Pinpoint the cell where the given text exists, returning its [X, Y] midpoint coordinate. 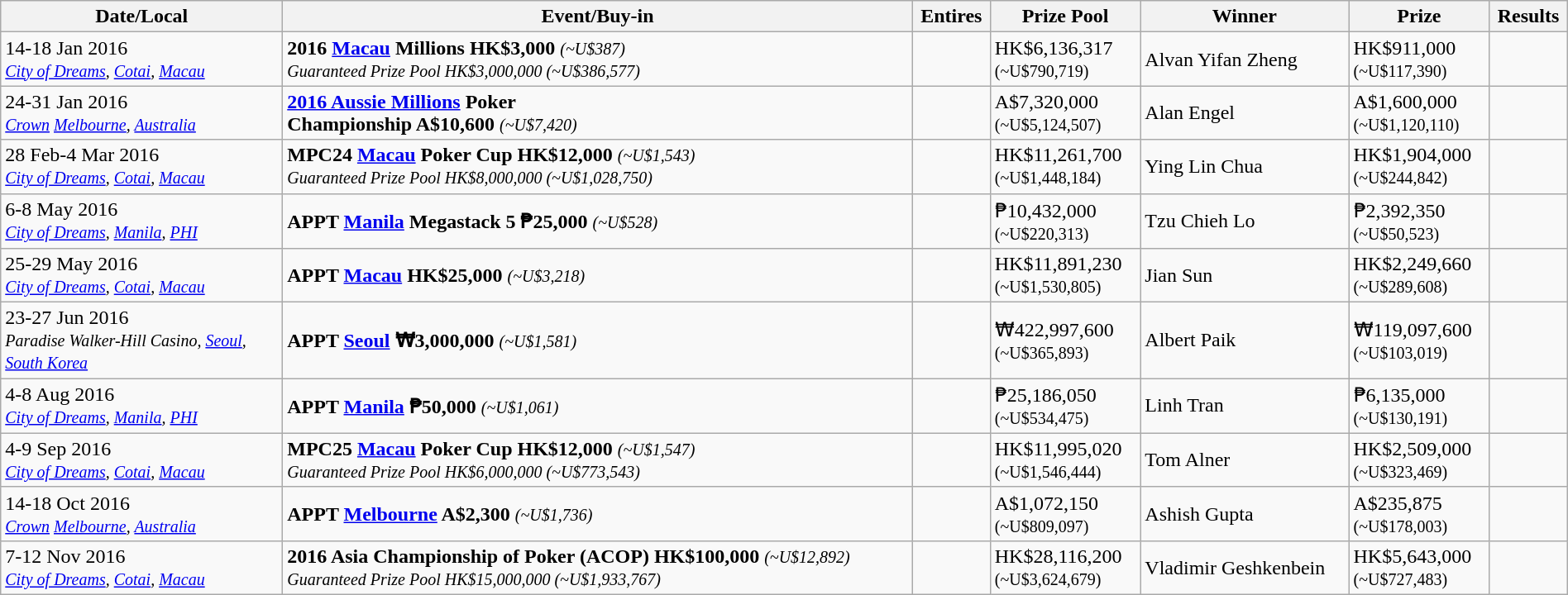
Prize Pool [1065, 17]
2016 Asia Championship of Poker (ACOP) HK$100,000 (~U$12,892)Guaranteed Prize Pool HK$15,000,000 (~U$1,933,767) [598, 567]
A$7,320,000(~U$5,124,507) [1065, 112]
Ying Lin Chua [1245, 167]
₱6,135,000(~U$130,191) [1419, 407]
Alan Engel [1245, 112]
₱2,392,350(~U$50,523) [1419, 221]
Ashish Gupta [1245, 514]
HK$6,136,317(~U$790,719) [1065, 59]
HK$2,509,000(~U$323,469) [1419, 459]
4-9 Sep 2016City of Dreams, Cotai, Macau [142, 459]
Linh Tran [1245, 407]
HK$911,000(~U$117,390) [1419, 59]
7-12 Nov 2016City of Dreams, Cotai, Macau [142, 567]
2016 Aussie Millions PokerChampionship A$10,600 (~U$7,420) [598, 112]
HK$11,261,700(~U$1,448,184) [1065, 167]
APPT Melbourne A$2,300 (~U$1,736) [598, 514]
APPT Manila Megastack 5 ₱25,000 (~U$528) [598, 221]
APPT Manila ₱50,000 (~U$1,061) [598, 407]
MPC25 Macau Poker Cup HK$12,000 (~U$1,547)Guaranteed Prize Pool HK$6,000,000 (~U$773,543) [598, 459]
Alvan Yifan Zheng [1245, 59]
Event/Buy-in [598, 17]
MPC24 Macau Poker Cup HK$12,000 (~U$1,543)Guaranteed Prize Pool HK$8,000,000 (~U$1,028,750) [598, 167]
Albert Paik [1245, 340]
APPT Macau HK$25,000 (~U$3,218) [598, 276]
Results [1528, 17]
24-31 Jan 2016Crown Melbourne, Australia [142, 112]
23-27 Jun 2016Paradise Walker-Hill Casino, Seoul, South Korea [142, 340]
₩119,097,600 (~U$103,019) [1419, 340]
HK$11,891,230(~U$1,530,805) [1065, 276]
HK$5,643,000(~U$727,483) [1419, 567]
HK$2,249,660(~U$289,608) [1419, 276]
Vladimir Geshkenbein [1245, 567]
14-18 Jan 2016City of Dreams, Cotai, Macau [142, 59]
HK$1,904,000(~U$244,842) [1419, 167]
Winner [1245, 17]
HK$11,995,020(~U$1,546,444) [1065, 459]
4-8 Aug 2016City of Dreams, Manila, PHI [142, 407]
28 Feb-4 Mar 2016City of Dreams, Cotai, Macau [142, 167]
₩422,997,600(~U$365,893) [1065, 340]
Entires [951, 17]
25-29 May 2016City of Dreams, Cotai, Macau [142, 276]
Tzu Chieh Lo [1245, 221]
Prize [1419, 17]
APPT Seoul ₩3,000,000 (~U$1,581) [598, 340]
₱10,432,000(~U$220,313) [1065, 221]
Tom Alner [1245, 459]
₱25,186,050(~U$534,475) [1065, 407]
Date/Local [142, 17]
A$1,600,000(~U$1,120,110) [1419, 112]
HK$28,116,200(~U$3,624,679) [1065, 567]
Jian Sun [1245, 276]
2016 Macau Millions HK$3,000 (~U$387)Guaranteed Prize Pool HK$3,000,000 (~U$386,577) [598, 59]
14-18 Oct 2016Crown Melbourne, Australia [142, 514]
A$235,875(~U$178,003) [1419, 514]
A$1,072,150(~U$809,097) [1065, 514]
6-8 May 2016City of Dreams, Manila, PHI [142, 221]
